Identify which cell holds the provided text, then report its (X, Y) central coordinate. 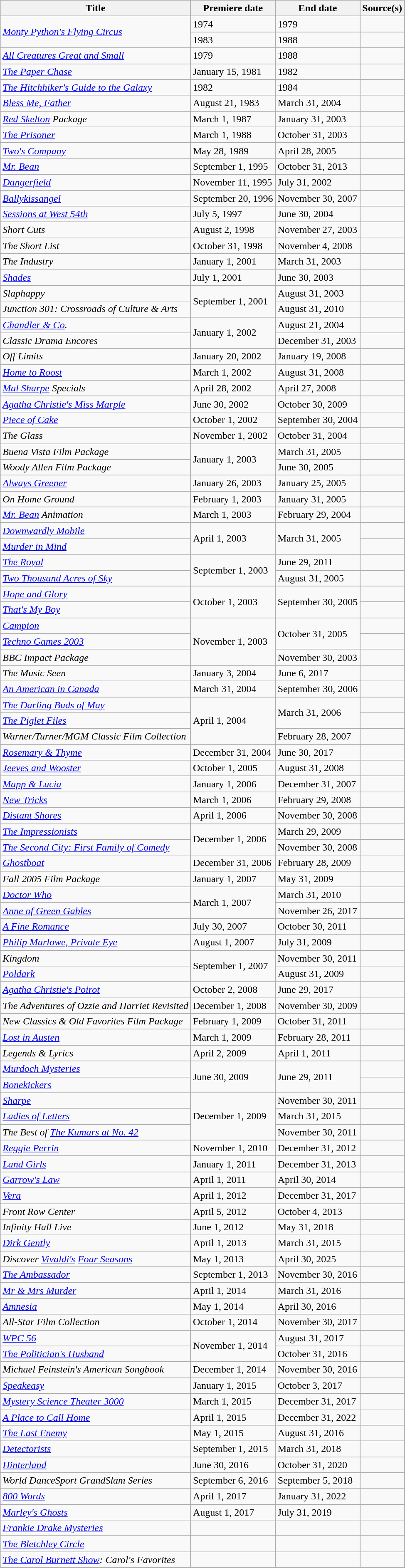
April 1, 2004 (233, 721)
Distant Shores (96, 816)
The Industry (96, 262)
February 28, 2007 (318, 737)
December 31, 2013 (318, 1164)
Fall 2005 Film Package (96, 879)
December 1, 2006 (233, 839)
June 6, 2017 (318, 673)
November 1, 2014 (233, 1346)
Detectorists (96, 1449)
October 1, 2003 (233, 602)
October 31, 2003 (318, 135)
Classic Drama Encores (96, 341)
October 31, 2005 (318, 633)
Monty Python's Flying Circus (96, 32)
June 30, 2004 (318, 214)
A Place to Call Home (96, 1417)
July 5, 1997 (233, 214)
April 1, 2006 (233, 816)
September 1, 2003 (233, 570)
January 15, 1981 (233, 72)
Slaphappy (96, 293)
January 1, 2007 (233, 879)
The Paper Chase (96, 72)
March 29, 2009 (318, 831)
Discover Vivaldi's Four Seasons (96, 1259)
December 31, 2003 (318, 341)
January 1, 2011 (233, 1164)
Anne of Green Gables (96, 910)
October 31, 1998 (233, 246)
Always Greener (96, 483)
The Music Seen (96, 673)
Red Skelton Package (96, 119)
Poldark (96, 974)
April 27, 2008 (318, 388)
January 1, 2006 (233, 784)
Kingdom (96, 958)
Infinity Hall Live (96, 1227)
The Best of The Kumars at No. 42 (96, 1132)
An American in Canada (96, 689)
April 1, 2017 (233, 1496)
September 1, 2013 (233, 1275)
Mapp & Lucia (96, 784)
Marley's Ghosts (96, 1512)
January 3, 2004 (233, 673)
February 1, 2009 (233, 1021)
BBC Impact Package (96, 657)
August 21, 2004 (318, 325)
April 1, 2012 (233, 1195)
July 31, 2009 (318, 942)
October 31, 2004 (318, 435)
Campion (96, 626)
December 31, 2022 (318, 1417)
May 1, 2015 (233, 1433)
May 31, 2018 (318, 1227)
March 1, 2015 (233, 1401)
April 1, 2003 (233, 539)
Ladies of Letters (96, 1116)
The Second City: First Family of Comedy (96, 847)
December 31, 2012 (318, 1148)
Home to Roost (96, 372)
November 1, 2010 (233, 1148)
November 1, 2003 (233, 641)
October 30, 2009 (318, 404)
October 1, 2005 (233, 768)
March 31, 2016 (318, 1291)
November 11, 1995 (233, 182)
September 1, 2007 (233, 966)
The Impressionists (96, 831)
January 31, 2003 (318, 119)
Title (96, 8)
March 31, 2003 (318, 262)
Hinterland (96, 1464)
The Adventures of Ozzie and Harriet Revisited (96, 1006)
The Carol Burnett Show: Carol's Favorites (96, 1560)
October 4, 2013 (318, 1212)
August 1, 2007 (233, 942)
March 1, 1988 (233, 135)
All Creatures Great and Small (96, 56)
World DanceSport GrandSlam Series (96, 1481)
Reggie Perrin (96, 1148)
April 30, 2014 (318, 1180)
Hope and Glory (96, 594)
June 30, 2016 (233, 1464)
Two Thousand Acres of Sky (96, 578)
June 30, 2005 (318, 467)
1974 (233, 24)
Agatha Christie's Poirot (96, 990)
WPC 56 (96, 1338)
March 1, 2006 (233, 800)
January 1, 2003 (233, 459)
July 31, 2002 (318, 182)
Dangerfield (96, 182)
Jeeves and Wooster (96, 768)
The Hitchhiker's Guide to the Galaxy (96, 87)
June 1, 2012 (233, 1227)
October 31, 2011 (318, 1021)
Doctor Who (96, 895)
Two's Company (96, 151)
February 28, 2011 (318, 1037)
May 31, 2009 (318, 879)
July 1, 2001 (233, 277)
August 31, 2017 (318, 1338)
April 2, 2009 (233, 1053)
Land Girls (96, 1164)
March 31, 2006 (318, 713)
April 1, 2013 (233, 1243)
November 27, 2003 (318, 230)
1984 (318, 87)
April 1, 2014 (233, 1291)
Junction 301: Crossroads of Culture & Arts (96, 309)
October 31, 2020 (318, 1464)
Speakeasy (96, 1385)
September 6, 2016 (233, 1481)
October 31, 2013 (318, 166)
Michael Feinstein's American Songbook (96, 1370)
The Piglet Files (96, 721)
November 30, 2007 (318, 198)
New Tricks (96, 800)
December 31, 2006 (233, 863)
Chandler & Co. (96, 325)
October 2, 2008 (233, 990)
1983 (233, 40)
Mr. Bean Animation (96, 515)
Garrow's Law (96, 1180)
Lost in Austen (96, 1037)
Ballykissangel (96, 198)
March 1, 2009 (233, 1037)
Frankie Drake Mysteries (96, 1528)
January 31, 2022 (318, 1496)
April 28, 2005 (318, 151)
May 1, 2013 (233, 1259)
August 31, 2016 (318, 1433)
March 1, 2007 (233, 903)
July 31, 2019 (318, 1512)
December 1, 2009 (233, 1116)
January 1, 2015 (233, 1385)
August 31, 2010 (318, 309)
Amnesia (96, 1306)
The Bletchley Circle (96, 1544)
End date (318, 8)
March 1, 2003 (233, 515)
The Darling Buds of May (96, 705)
Piece of Cake (96, 420)
The Last Enemy (96, 1433)
April 28, 2002 (233, 388)
August 31, 2005 (318, 578)
June 30, 2017 (318, 752)
June 30, 2009 (233, 1077)
September 1, 2001 (233, 301)
March 31, 2010 (318, 895)
May 1, 2014 (233, 1306)
September 30, 2005 (318, 602)
Woody Allen Film Package (96, 467)
Philip Marlowe, Private Eye (96, 942)
Mr & Mrs Murder (96, 1291)
Vera (96, 1195)
December 1, 2014 (233, 1370)
The Glass (96, 435)
On Home Ground (96, 499)
August 21, 1983 (233, 103)
October 1, 2014 (233, 1322)
November 30, 2003 (318, 657)
August 1, 2017 (233, 1512)
Short Cuts (96, 230)
Legends & Lyrics (96, 1053)
April 30, 2025 (318, 1259)
A Fine Romance (96, 926)
The Prisoner (96, 135)
Premiere date (233, 8)
February 29, 2004 (318, 515)
All-Star Film Collection (96, 1322)
September 1, 1995 (233, 166)
September 30, 2006 (318, 689)
January 26, 2003 (233, 483)
Bonekickers (96, 1085)
February 28, 2009 (318, 863)
Mystery Science Theater 3000 (96, 1401)
January 25, 2005 (318, 483)
November 1, 2002 (233, 435)
800 Words (96, 1496)
October 30, 2011 (318, 926)
August 31, 2009 (318, 974)
September 5, 2018 (318, 1481)
February 29, 2008 (318, 800)
September 30, 2004 (318, 420)
November 26, 2017 (318, 910)
Techno Games 2003 (96, 641)
January 31, 2005 (318, 499)
October 1, 2002 (233, 420)
Mr. Bean (96, 166)
New Classics & Old Favorites Film Package (96, 1021)
December 1, 2008 (233, 1006)
Downwardly Mobile (96, 531)
December 31, 2007 (318, 784)
Agatha Christie's Miss Marple (96, 404)
Murdoch Mysteries (96, 1069)
January 1, 2002 (233, 333)
August 2, 1998 (233, 230)
Source(s) (383, 8)
Dirk Gently (96, 1243)
Off Limits (96, 356)
Rosemary & Thyme (96, 752)
The Politician's Husband (96, 1354)
December 31, 2004 (233, 752)
July 30, 2007 (233, 926)
The Short List (96, 246)
June 29, 2017 (318, 990)
February 1, 2003 (233, 499)
October 31, 2016 (318, 1354)
Ghostboat (96, 863)
January 1, 2001 (233, 262)
Warner/Turner/MGM Classic Film Collection (96, 737)
April 5, 2012 (233, 1212)
That's My Boy (96, 610)
November 30, 2017 (318, 1322)
May 28, 1989 (233, 151)
September 20, 1996 (233, 198)
Shades (96, 277)
June 30, 2002 (233, 404)
January 20, 2002 (233, 356)
April 30, 2016 (318, 1306)
March 1, 1987 (233, 119)
November 30, 2009 (318, 1006)
November 4, 2008 (318, 246)
August 31, 2003 (318, 293)
Bless Me, Father (96, 103)
September 1, 2015 (233, 1449)
Front Row Center (96, 1212)
April 1, 2015 (233, 1417)
June 30, 2003 (318, 277)
Buena Vista Film Package (96, 451)
March 1, 2002 (233, 372)
Murder in Mind (96, 547)
Mal Sharpe Specials (96, 388)
The Royal (96, 562)
March 31, 2018 (318, 1449)
The Ambassador (96, 1275)
Sharpe (96, 1101)
January 19, 2008 (318, 356)
October 3, 2017 (318, 1385)
Sessions at West 54th (96, 214)
